Pinpoint the cell where the given text exists, returning its (x, y) midpoint coordinate. 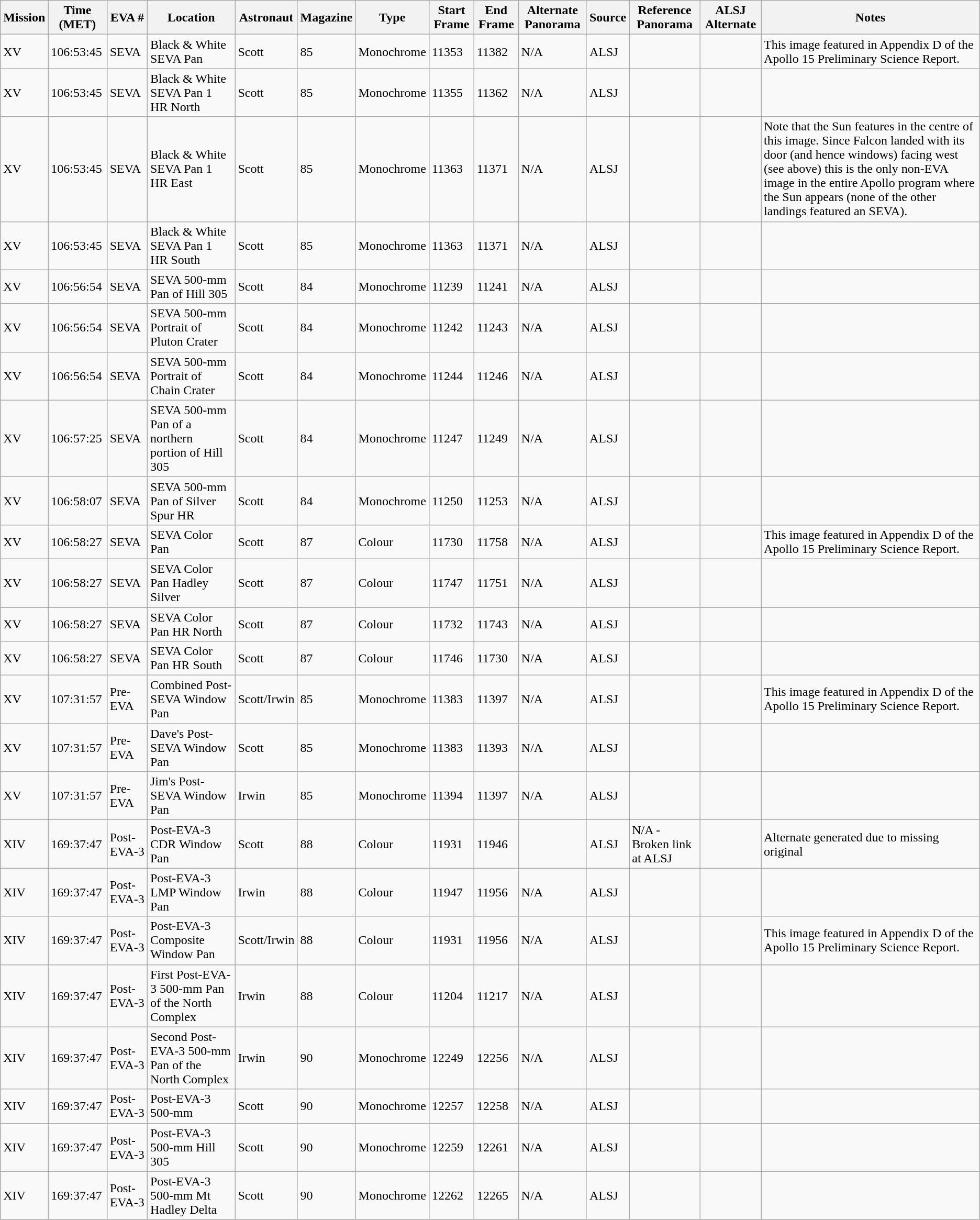
Post-EVA-3 CDR Window Pan (191, 844)
12262 (451, 1195)
SEVA 500-mm Pan of a northern portion of Hill 305 (191, 438)
11393 (496, 748)
11204 (451, 996)
SEVA 500-mm Pan of Hill 305 (191, 287)
Reference Panorama (665, 18)
Notes (871, 18)
11758 (496, 541)
11249 (496, 438)
Post-EVA-3 Composite Window Pan (191, 940)
Source (607, 18)
11241 (496, 287)
Magazine (327, 18)
12265 (496, 1195)
SEVA Color Pan (191, 541)
Black & White SEVA Pan 1 HR East (191, 169)
11246 (496, 376)
Type (392, 18)
Alternate generated due to missing original (871, 844)
Mission (24, 18)
SEVA 500-mm Pan of Silver Spur HR (191, 501)
End Frame (496, 18)
11242 (451, 328)
Black & White SEVA Pan (191, 51)
11244 (451, 376)
SEVA Color Pan HR North (191, 624)
First Post-EVA-3 500-mm Pan of the North Complex (191, 996)
Black & White SEVA Pan 1 HR South (191, 246)
Combined Post-SEVA Window Pan (191, 700)
12261 (496, 1147)
Jim's Post-SEVA Window Pan (191, 796)
12257 (451, 1106)
Start Frame (451, 18)
11743 (496, 624)
SEVA Color Pan HR South (191, 659)
N/A - Broken link at ALSJ (665, 844)
EVA # (127, 18)
11947 (451, 892)
11362 (496, 93)
Location (191, 18)
Post-EVA-3 500-mm Hill 305 (191, 1147)
106:58:07 (77, 501)
11382 (496, 51)
Post-EVA-3 500-mm Mt Hadley Delta (191, 1195)
Second Post-EVA-3 500-mm Pan of the North Complex (191, 1058)
11253 (496, 501)
11394 (451, 796)
SEVA Color Pan Hadley Silver (191, 583)
ALSJ Alternate (731, 18)
11239 (451, 287)
Post-EVA-3 LMP Window Pan (191, 892)
SEVA 500-mm Portrait of Pluton Crater (191, 328)
Post-EVA-3 500-mm (191, 1106)
11355 (451, 93)
Time (MET) (77, 18)
12259 (451, 1147)
11946 (496, 844)
106:57:25 (77, 438)
Black & White SEVA Pan 1 HR North (191, 93)
11250 (451, 501)
11747 (451, 583)
11353 (451, 51)
12258 (496, 1106)
12249 (451, 1058)
Alternate Panorama (552, 18)
Astronaut (266, 18)
Dave's Post-SEVA Window Pan (191, 748)
11243 (496, 328)
12256 (496, 1058)
11247 (451, 438)
SEVA 500-mm Portrait of Chain Crater (191, 376)
11746 (451, 659)
11751 (496, 583)
11732 (451, 624)
11217 (496, 996)
